Determine the (X, Y) coordinate at the center of the cell enclosing the given text.  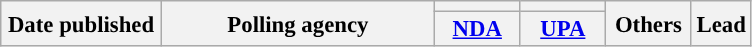
Lead (721, 24)
Polling agency (298, 24)
NDA (477, 30)
Others (649, 24)
UPA (563, 30)
Date published (82, 24)
